Return the (X, Y) coordinate for the center point of the cell that contains the specified text.  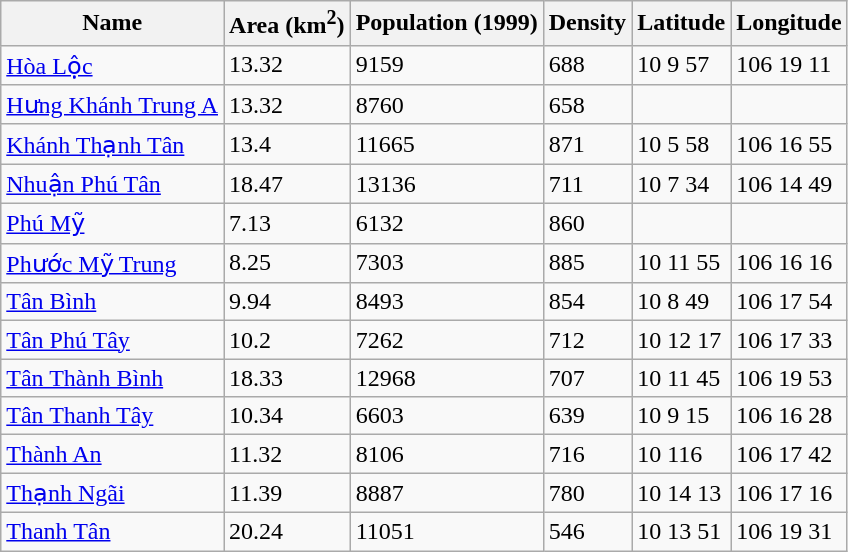
Khánh Thạnh Tân (112, 144)
106 19 11 (789, 65)
20.24 (288, 532)
10.34 (288, 416)
Longitude (789, 24)
106 16 16 (789, 263)
106 14 49 (789, 184)
106 17 42 (789, 454)
871 (587, 144)
716 (587, 454)
11665 (446, 144)
658 (587, 105)
885 (587, 263)
Nhuận Phú Tân (112, 184)
10 13 51 (682, 532)
10 7 34 (682, 184)
106 19 53 (789, 378)
780 (587, 493)
10 116 (682, 454)
8493 (446, 302)
Tân Thanh Tây (112, 416)
106 17 54 (789, 302)
18.47 (288, 184)
106 19 31 (789, 532)
10 14 13 (682, 493)
106 16 28 (789, 416)
10 9 15 (682, 416)
Name (112, 24)
13.4 (288, 144)
Hưng Khánh Trung A (112, 105)
10.2 (288, 340)
Thanh Tân (112, 532)
8887 (446, 493)
18.33 (288, 378)
854 (587, 302)
10 5 58 (682, 144)
688 (587, 65)
Phước Mỹ Trung (112, 263)
12968 (446, 378)
7262 (446, 340)
106 17 16 (789, 493)
10 9 57 (682, 65)
6603 (446, 416)
9159 (446, 65)
Thành An (112, 454)
9.94 (288, 302)
8760 (446, 105)
11051 (446, 532)
106 17 33 (789, 340)
Population (1999) (446, 24)
10 8 49 (682, 302)
10 11 55 (682, 263)
Tân Bình (112, 302)
Hòa Lộc (112, 65)
7.13 (288, 224)
Tân Thành Bình (112, 378)
860 (587, 224)
7303 (446, 263)
8.25 (288, 263)
13136 (446, 184)
8106 (446, 454)
546 (587, 532)
Latitude (682, 24)
Phú Mỹ (112, 224)
11.39 (288, 493)
Density (587, 24)
711 (587, 184)
Tân Phú Tây (112, 340)
10 11 45 (682, 378)
639 (587, 416)
712 (587, 340)
106 16 55 (789, 144)
11.32 (288, 454)
Area (km2) (288, 24)
6132 (446, 224)
707 (587, 378)
10 12 17 (682, 340)
Thạnh Ngãi (112, 493)
